Detect which cell encompasses the target text, then output its (X, Y) center coordinate. 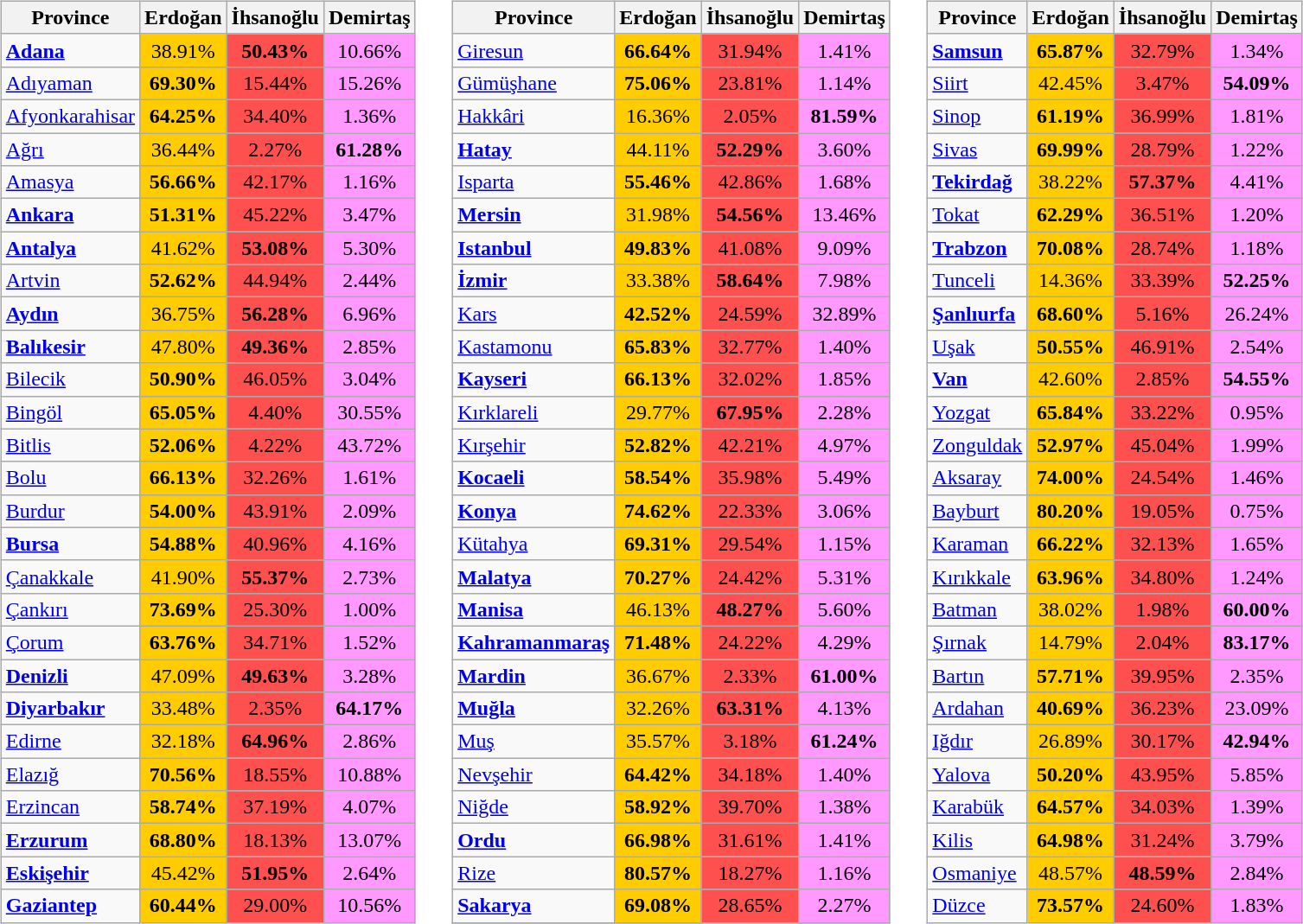
80.57% (658, 873)
Diyarbakır (70, 709)
Bingöl (70, 412)
36.67% (658, 675)
1.85% (845, 379)
4.40% (275, 412)
4.97% (845, 445)
60.00% (1257, 609)
Malatya (534, 577)
Hatay (534, 150)
50.55% (1070, 347)
2.73% (369, 577)
24.22% (750, 642)
Sakarya (534, 906)
43.91% (275, 511)
1.24% (1257, 577)
57.37% (1162, 182)
68.80% (183, 840)
58.74% (183, 807)
13.07% (369, 840)
2.44% (369, 281)
4.13% (845, 709)
Ankara (70, 215)
52.62% (183, 281)
41.08% (750, 248)
19.05% (1162, 511)
53.08% (275, 248)
4.29% (845, 642)
33.38% (658, 281)
33.39% (1162, 281)
24.54% (1162, 478)
Afyonkarahisar (70, 116)
2.04% (1162, 642)
Artvin (70, 281)
Kilis (977, 840)
26.24% (1257, 314)
49.83% (658, 248)
28.65% (750, 906)
66.98% (658, 840)
34.40% (275, 116)
Samsun (977, 50)
52.06% (183, 445)
Çanakkale (70, 577)
70.08% (1070, 248)
23.81% (750, 83)
3.06% (845, 511)
Amasya (70, 182)
23.09% (1257, 709)
52.29% (750, 150)
38.02% (1070, 609)
31.24% (1162, 840)
2.09% (369, 511)
37.19% (275, 807)
47.80% (183, 347)
3.18% (750, 742)
54.88% (183, 544)
71.48% (658, 642)
68.60% (1070, 314)
52.82% (658, 445)
0.75% (1257, 511)
45.42% (183, 873)
Elazığ (70, 774)
36.99% (1162, 116)
Bitlis (70, 445)
42.86% (750, 182)
34.18% (750, 774)
69.30% (183, 83)
1.61% (369, 478)
45.04% (1162, 445)
61.00% (845, 675)
64.25% (183, 116)
Adana (70, 50)
74.62% (658, 511)
54.56% (750, 215)
Siirt (977, 83)
Kütahya (534, 544)
60.44% (183, 906)
Rize (534, 873)
36.51% (1162, 215)
1.18% (1257, 248)
58.64% (750, 281)
42.60% (1070, 379)
48.57% (1070, 873)
Yozgat (977, 412)
34.80% (1162, 577)
Yalova (977, 774)
Ağrı (70, 150)
Manisa (534, 609)
43.72% (369, 445)
41.62% (183, 248)
73.57% (1070, 906)
83.17% (1257, 642)
28.79% (1162, 150)
1.52% (369, 642)
Ordu (534, 840)
3.28% (369, 675)
7.98% (845, 281)
65.83% (658, 347)
64.17% (369, 709)
Antalya (70, 248)
Erzurum (70, 840)
32.77% (750, 347)
2.84% (1257, 873)
9.09% (845, 248)
24.42% (750, 577)
1.98% (1162, 609)
Istanbul (534, 248)
51.31% (183, 215)
Düzce (977, 906)
56.66% (183, 182)
Sivas (977, 150)
Karabük (977, 807)
Tokat (977, 215)
Osmaniye (977, 873)
38.22% (1070, 182)
Van (977, 379)
3.04% (369, 379)
36.23% (1162, 709)
50.90% (183, 379)
66.22% (1070, 544)
Isparta (534, 182)
5.30% (369, 248)
33.48% (183, 709)
18.55% (275, 774)
Ardahan (977, 709)
Aksaray (977, 478)
Kırşehir (534, 445)
73.69% (183, 609)
18.27% (750, 873)
Çankırı (70, 609)
61.28% (369, 150)
65.87% (1070, 50)
10.66% (369, 50)
6.96% (369, 314)
61.24% (845, 742)
43.95% (1162, 774)
1.83% (1257, 906)
36.75% (183, 314)
Sinop (977, 116)
31.98% (658, 215)
1.14% (845, 83)
45.22% (275, 215)
51.95% (275, 873)
29.54% (750, 544)
70.56% (183, 774)
44.11% (658, 150)
30.55% (369, 412)
Mersin (534, 215)
1.34% (1257, 50)
Bilecik (70, 379)
16.36% (658, 116)
29.77% (658, 412)
14.79% (1070, 642)
70.27% (658, 577)
1.36% (369, 116)
66.64% (658, 50)
41.90% (183, 577)
15.44% (275, 83)
52.97% (1070, 445)
2.33% (750, 675)
1.15% (845, 544)
Şanlıurfa (977, 314)
57.71% (1070, 675)
42.21% (750, 445)
Kocaeli (534, 478)
Gümüşhane (534, 83)
74.00% (1070, 478)
40.69% (1070, 709)
5.16% (1162, 314)
Denizli (70, 675)
46.91% (1162, 347)
64.96% (275, 742)
Bursa (70, 544)
31.61% (750, 840)
Bayburt (977, 511)
18.13% (275, 840)
35.57% (658, 742)
Muğla (534, 709)
14.36% (1070, 281)
44.94% (275, 281)
30.17% (1162, 742)
İzmir (534, 281)
1.46% (1257, 478)
13.46% (845, 215)
Kars (534, 314)
55.37% (275, 577)
33.22% (1162, 412)
58.92% (658, 807)
Uşak (977, 347)
2.86% (369, 742)
Giresun (534, 50)
49.36% (275, 347)
28.74% (1162, 248)
1.00% (369, 609)
Kahramanmaraş (534, 642)
54.00% (183, 511)
Kayseri (534, 379)
42.52% (658, 314)
Erzincan (70, 807)
29.00% (275, 906)
5.85% (1257, 774)
31.94% (750, 50)
61.19% (1070, 116)
1.81% (1257, 116)
10.88% (369, 774)
1.20% (1257, 215)
Adıyaman (70, 83)
52.25% (1257, 281)
32.13% (1162, 544)
Muş (534, 742)
Batman (977, 609)
24.60% (1162, 906)
2.54% (1257, 347)
40.96% (275, 544)
48.59% (1162, 873)
5.31% (845, 577)
65.05% (183, 412)
39.70% (750, 807)
4.07% (369, 807)
5.60% (845, 609)
1.68% (845, 182)
1.38% (845, 807)
Şırnak (977, 642)
1.22% (1257, 150)
64.57% (1070, 807)
24.59% (750, 314)
34.71% (275, 642)
4.41% (1257, 182)
42.45% (1070, 83)
Kastamonu (534, 347)
26.89% (1070, 742)
Mardin (534, 675)
Iğdır (977, 742)
42.94% (1257, 742)
Edirne (70, 742)
62.29% (1070, 215)
36.44% (183, 150)
Gaziantep (70, 906)
10.56% (369, 906)
32.18% (183, 742)
Aydın (70, 314)
Çorum (70, 642)
49.63% (275, 675)
Hakkâri (534, 116)
64.42% (658, 774)
3.79% (1257, 840)
2.64% (369, 873)
55.46% (658, 182)
Tunceli (977, 281)
2.05% (750, 116)
4.16% (369, 544)
Bartın (977, 675)
64.98% (1070, 840)
81.59% (845, 116)
80.20% (1070, 511)
Bolu (70, 478)
75.06% (658, 83)
54.55% (1257, 379)
46.13% (658, 609)
Karaman (977, 544)
35.98% (750, 478)
1.65% (1257, 544)
Tekirdağ (977, 182)
32.79% (1162, 50)
50.20% (1070, 774)
34.03% (1162, 807)
58.54% (658, 478)
3.60% (845, 150)
42.17% (275, 182)
2.28% (845, 412)
Trabzon (977, 248)
63.76% (183, 642)
Kırklareli (534, 412)
69.99% (1070, 150)
47.09% (183, 675)
Konya (534, 511)
1.99% (1257, 445)
5.49% (845, 478)
50.43% (275, 50)
69.08% (658, 906)
Zonguldak (977, 445)
32.89% (845, 314)
48.27% (750, 609)
63.31% (750, 709)
Eskişehir (70, 873)
69.31% (658, 544)
32.02% (750, 379)
63.96% (1070, 577)
54.09% (1257, 83)
Niğde (534, 807)
67.95% (750, 412)
Kırıkkale (977, 577)
Nevşehir (534, 774)
4.22% (275, 445)
56.28% (275, 314)
1.39% (1257, 807)
Burdur (70, 511)
0.95% (1257, 412)
15.26% (369, 83)
39.95% (1162, 675)
38.91% (183, 50)
22.33% (750, 511)
46.05% (275, 379)
25.30% (275, 609)
Balıkesir (70, 347)
65.84% (1070, 412)
